Locate the cell with the specified text and output its [x, y] center coordinate. 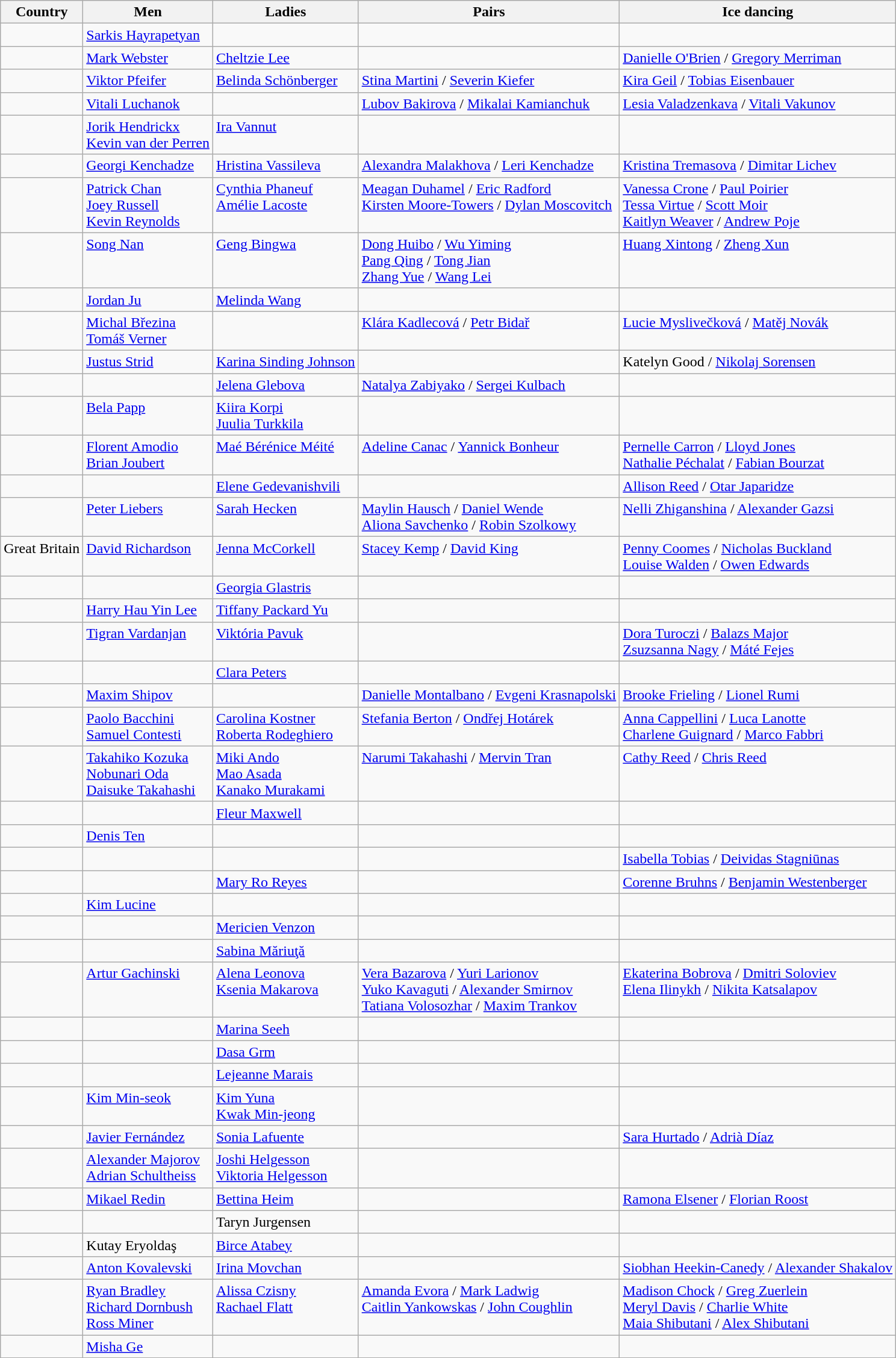
Vera Bazarova / Yuri Larionov Yuko Kavaguti / Alexander Smirnov Tatiana Volosozhar / Maxim Trankov [489, 990]
Danielle Montalbano / Evgeni Krasnapolski [489, 695]
Lejeanne Marais [285, 1075]
Karina Sinding Johnson [285, 361]
Siobhan Heekin-Canedy / Alexander Shakalov [758, 1268]
Florent Amodio Brian Joubert [148, 455]
Vanessa Crone / Paul Poirier Tessa Virtue / Scott Moir Kaitlyn Weaver / Andrew Poje [758, 205]
Tiffany Packard Yu [285, 610]
Men [148, 12]
Peter Liebers [148, 517]
Lubov Bakirova / Mikalai Kamianchuk [489, 104]
Ice dancing [758, 12]
Cynthia Phaneuf Amélie Lacoste [285, 205]
Ira Vannut [285, 135]
Georgi Kenchadze [148, 166]
Jorik Hendrickx Kevin van der Perren [148, 135]
Maxim Shipov [148, 695]
Dora Turoczi / Balazs Major Zsuzsanna Nagy / Máté Fejes [758, 641]
Amanda Evora / Mark Ladwig Caitlin Yankowskas / John Coughlin [489, 1307]
Alexandra Malakhova / Leri Kenchadze [489, 166]
Great Britain [42, 557]
Anton Kovalevski [148, 1268]
Narumi Takahashi / Mervin Tran [489, 774]
Klára Kadlecová / Petr Bidař [489, 330]
Georgia Glastris [285, 587]
Marina Seeh [285, 1029]
Cheltzie Lee [285, 58]
Kiira Korpi Juulia Turkkila [285, 416]
Denis Ten [148, 836]
Meagan Duhamel / Eric Radford Kirsten Moore-Towers / Dylan Moscovitch [489, 205]
Sarkis Hayrapetyan [148, 35]
David Richardson [148, 557]
Harry Hau Yin Lee [148, 610]
Alexander Majorov Adrian Schultheiss [148, 1168]
Mary Ro Reyes [285, 881]
Viktor Pfeifer [148, 81]
Isabella Tobias / Deividas Stagniūnas [758, 859]
Jenna McCorkell [285, 557]
Clara Peters [285, 672]
Tigran Vardanjan [148, 641]
Ramona Elsener / Florian Roost [758, 1199]
Dong Huibo / Wu Yiming Pang Qing / Tong Jian Zhang Yue / Wang Lei [489, 260]
Madison Chock / Greg Zuerlein Meryl Davis / Charlie White Maia Shibutani / Alex Shibutani [758, 1307]
Taryn Jurgensen [285, 1222]
Kim Yuna Kwak Min-jeong [285, 1106]
Mikael Redin [148, 1199]
Alissa Czisny Rachael Flatt [285, 1307]
Country [42, 12]
Kira Geil / Tobias Eisenbauer [758, 81]
Stacey Kemp / David King [489, 557]
Lesia Valadzenkava / Vitali Vakunov [758, 104]
Joshi Helgesson Viktoria Helgesson [285, 1168]
Bettina Heim [285, 1199]
Brooke Frieling / Lionel Rumi [758, 695]
Ladies [285, 12]
Fleur Maxwell [285, 813]
Allison Reed / Otar Japaridze [758, 486]
Kutay Eryoldaş [148, 1245]
Jelena Glebova [285, 385]
Melinda Wang [285, 299]
Maylin Hausch / Daniel Wende Aliona Savchenko / Robin Szolkowy [489, 517]
Irina Movchan [285, 1268]
Mark Webster [148, 58]
Belinda Schönberger [285, 81]
Misha Ge [148, 1347]
Patrick Chan Joey Russell Kevin Reynolds [148, 205]
Carolina Kostner Roberta Rodeghiero [285, 727]
Takahiko Kozuka Nobunari Oda Daisuke Takahashi [148, 774]
Pairs [489, 12]
Michal Březina Tomáš Verner [148, 330]
Alena Leonova Ksenia Makarova [285, 990]
Maé Bérénice Méité [285, 455]
Anna Cappellini / Luca Lanotte Charlene Guignard / Marco Fabbri [758, 727]
Justus Strid [148, 361]
Stina Martini / Severin Kiefer [489, 81]
Natalya Zabiyako / Sergei Kulbach [489, 385]
Birce Atabey [285, 1245]
Viktória Pavuk [285, 641]
Stefania Berton / Ondřej Hotárek [489, 727]
Ryan Bradley Richard Dornbush Ross Miner [148, 1307]
Nelli Zhiganshina / Alexander Gazsi [758, 517]
Katelyn Good / Nikolaj Sorensen [758, 361]
Elene Gedevanishvili [285, 486]
Corenne Bruhns / Benjamin Westenberger [758, 881]
Sabina Măriuţă [285, 951]
Cathy Reed / Chris Reed [758, 774]
Sara Hurtado / Adrià Díaz [758, 1137]
Song Nan [148, 260]
Mericien Venzon [285, 928]
Paolo Bacchini Samuel Contesti [148, 727]
Artur Gachinski [148, 990]
Miki Ando Mao Asada Kanako Murakami [285, 774]
Bela Papp [148, 416]
Kristina Tremasova / Dimitar Lichev [758, 166]
Kim Min-seok [148, 1106]
Lucie Myslivečková / Matěj Novák [758, 330]
Ekaterina Bobrova / Dmitri Soloviev Elena Ilinykh / Nikita Katsalapov [758, 990]
Javier Fernández [148, 1137]
Huang Xintong / Zheng Xun [758, 260]
Hristina Vassileva [285, 166]
Jordan Ju [148, 299]
Penny Coomes / Nicholas Buckland Louise Walden / Owen Edwards [758, 557]
Geng Bingwa [285, 260]
Kim Lucine [148, 905]
Pernelle Carron / Lloyd Jones Nathalie Péchalat / Fabian Bourzat [758, 455]
Vitali Luchanok [148, 104]
Sonia Lafuente [285, 1137]
Sarah Hecken [285, 517]
Danielle O'Brien / Gregory Merriman [758, 58]
Adeline Canac / Yannick Bonheur [489, 455]
Dasa Grm [285, 1052]
